For the text-containing cell, return its midpoint in [X, Y] coordinate format. 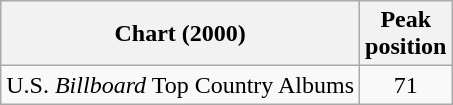
Chart (2000) [180, 34]
U.S. Billboard Top Country Albums [180, 85]
Peakposition [406, 34]
71 [406, 85]
